Find where the given text appears and provide that cell's center as (X, Y) coordinate. 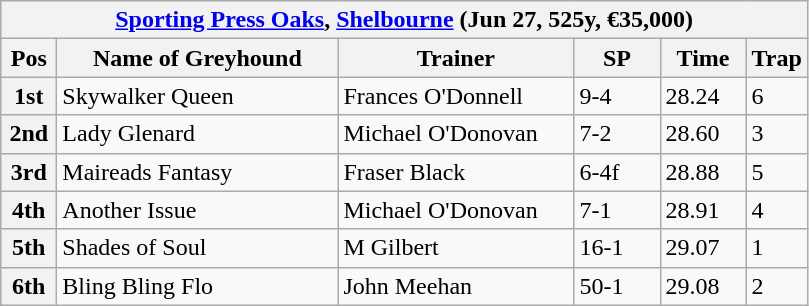
Shades of Soul (198, 248)
4th (29, 210)
M Gilbert (456, 248)
28.91 (703, 210)
6th (29, 286)
6-4f (617, 172)
9-4 (617, 96)
4 (776, 210)
SP (617, 58)
29.08 (703, 286)
7-2 (617, 134)
28.88 (703, 172)
Pos (29, 58)
28.60 (703, 134)
29.07 (703, 248)
2nd (29, 134)
28.24 (703, 96)
Frances O'Donnell (456, 96)
1 (776, 248)
Maireads Fantasy (198, 172)
Fraser Black (456, 172)
Bling Bling Flo (198, 286)
3rd (29, 172)
2 (776, 286)
John Meehan (456, 286)
16-1 (617, 248)
3 (776, 134)
Skywalker Queen (198, 96)
Time (703, 58)
Another Issue (198, 210)
5th (29, 248)
Trap (776, 58)
Name of Greyhound (198, 58)
Trainer (456, 58)
5 (776, 172)
6 (776, 96)
1st (29, 96)
Sporting Press Oaks, Shelbourne (Jun 27, 525y, €35,000) (404, 20)
Lady Glenard (198, 134)
50-1 (617, 286)
7-1 (617, 210)
